From the cell containing the given text, extract its center point as [x, y] coordinate. 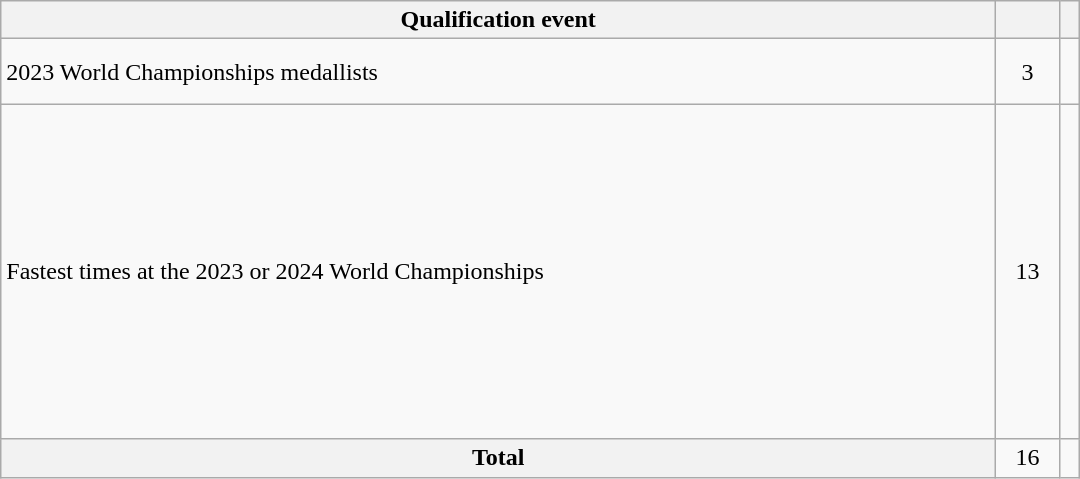
3 [1028, 72]
Total [498, 458]
Fastest times at the 2023 or 2024 World Championships [498, 272]
13 [1028, 272]
16 [1028, 458]
2023 World Championships medallists [498, 72]
Qualification event [498, 20]
